Provide the (x, y) coordinate of the cell's center where the given text is located.  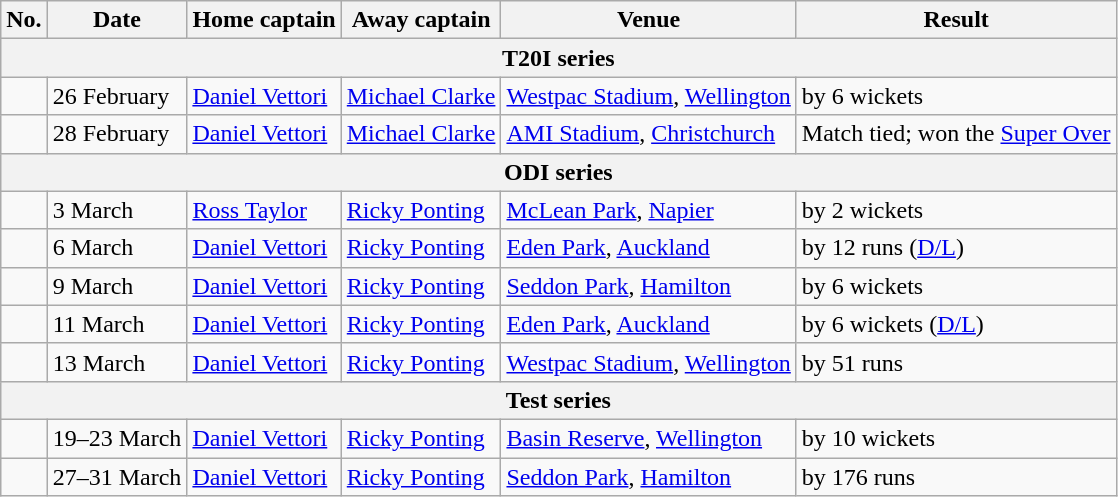
by 6 wickets (D/L) (956, 324)
19–23 March (117, 438)
Date (117, 20)
11 March (117, 324)
by 2 wickets (956, 210)
by 51 runs (956, 362)
26 February (117, 96)
Venue (648, 20)
6 March (117, 248)
by 176 runs (956, 477)
ODI series (558, 172)
AMI Stadium, Christchurch (648, 134)
27–31 March (117, 477)
by 12 runs (D/L) (956, 248)
28 February (117, 134)
9 March (117, 286)
Home captain (264, 20)
Ross Taylor (264, 210)
T20I series (558, 58)
by 10 wickets (956, 438)
13 March (117, 362)
Basin Reserve, Wellington (648, 438)
Match tied; won the Super Over (956, 134)
Test series (558, 400)
Away captain (421, 20)
McLean Park, Napier (648, 210)
No. (24, 20)
3 March (117, 210)
Result (956, 20)
